Extract the (x, y) coordinate from the center of the cell holding the provided text.  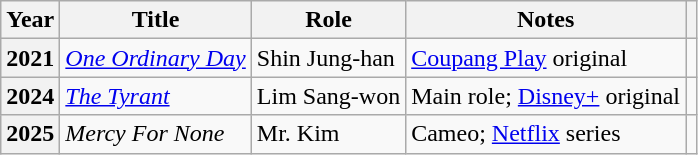
Main role; Disney+ original (546, 96)
2024 (30, 96)
Year (30, 20)
Lim Sang-won (328, 96)
Shin Jung-han (328, 58)
2021 (30, 58)
Role (328, 20)
2025 (30, 134)
Title (156, 20)
Cameo; Netflix series (546, 134)
The Tyrant (156, 96)
Mercy For None (156, 134)
One Ordinary Day (156, 58)
Mr. Kim (328, 134)
Notes (546, 20)
Coupang Play original (546, 58)
